Detect which cell encompasses the target text, then output its [X, Y] center coordinate. 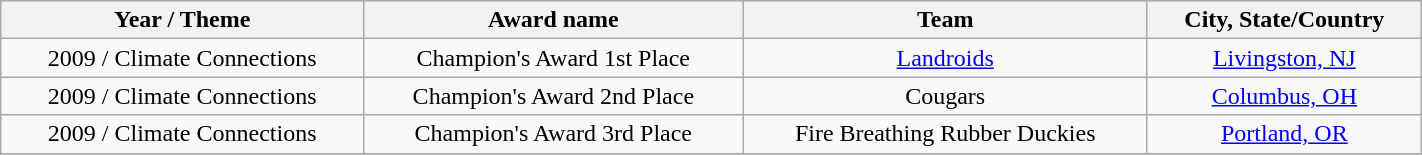
City, State/Country [1284, 20]
Portland, OR [1284, 134]
Columbus, OH [1284, 96]
Cougars [945, 96]
Fire Breathing Rubber Duckies [945, 134]
Champion's Award 1st Place [554, 58]
Landroids [945, 58]
Award name [554, 20]
Year / Theme [182, 20]
Champion's Award 3rd Place [554, 134]
Champion's Award 2nd Place [554, 96]
Livingston, NJ [1284, 58]
Team [945, 20]
